For the text-containing cell, return its midpoint in [x, y] coordinate format. 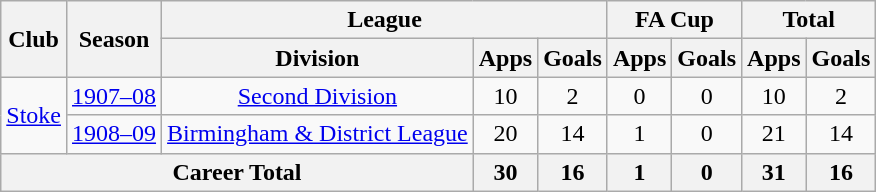
Second Division [318, 96]
FA Cup [674, 20]
21 [774, 134]
1907–08 [114, 96]
Season [114, 39]
Career Total [237, 172]
Birmingham & District League [318, 134]
1908–09 [114, 134]
League [385, 20]
31 [774, 172]
Division [318, 58]
Total [809, 20]
Stoke [34, 115]
20 [505, 134]
30 [505, 172]
Club [34, 39]
